Scan for the cell matching the given text and deliver its (X, Y) coordinate at center. 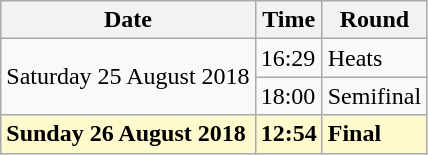
Date (128, 20)
Time (288, 20)
Round (374, 20)
Semifinal (374, 96)
18:00 (288, 96)
Saturday 25 August 2018 (128, 77)
Final (374, 134)
Sunday 26 August 2018 (128, 134)
Heats (374, 58)
16:29 (288, 58)
12:54 (288, 134)
